Pinpoint the cell where the given text exists, returning its (x, y) midpoint coordinate. 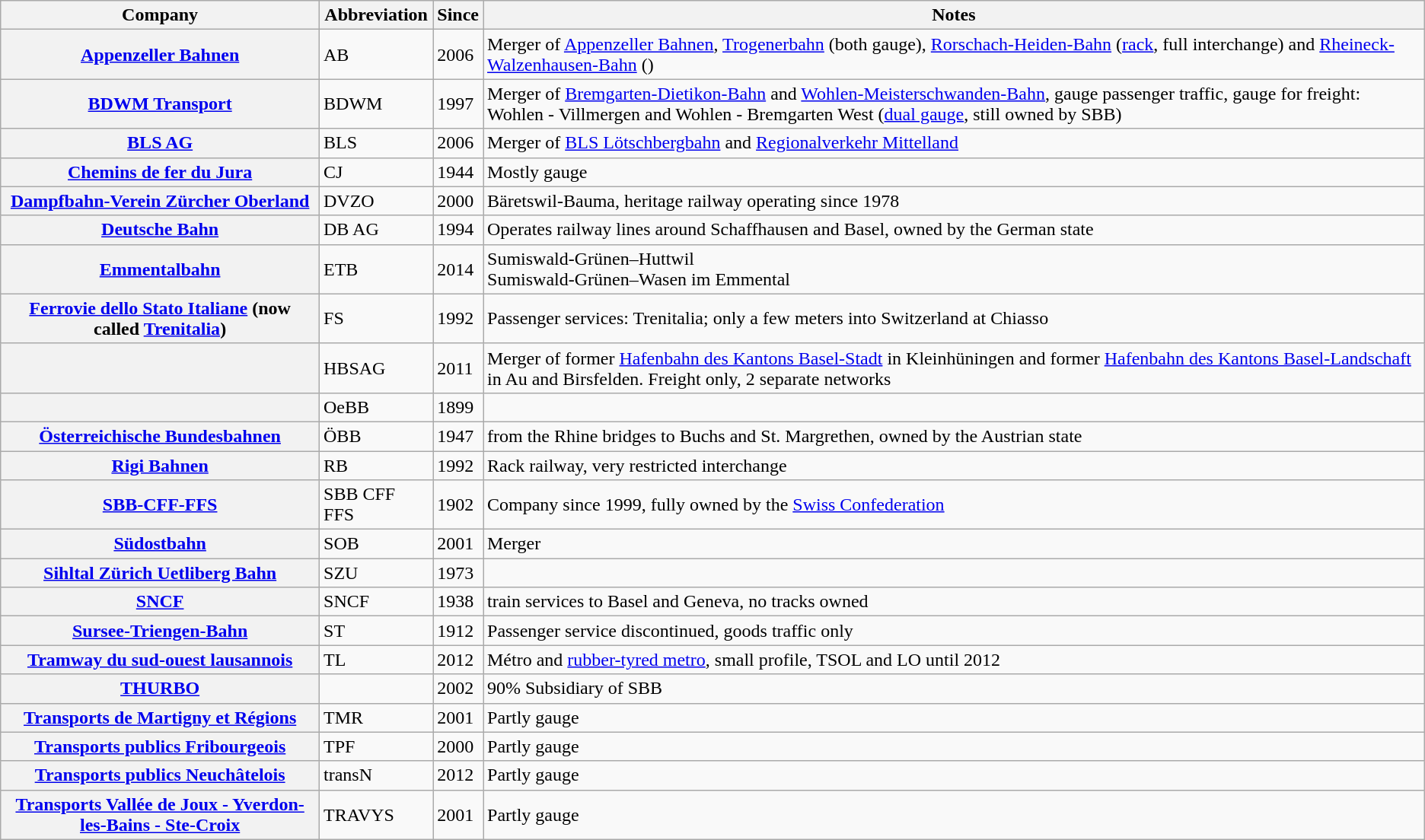
Passenger service discontinued, goods traffic only (953, 631)
SZU (376, 573)
BLS AG (160, 143)
RB (376, 465)
90% Subsidiary of SBB (953, 689)
AB (376, 55)
1944 (458, 172)
TL (376, 660)
1947 (458, 436)
train services to Basel and Geneva, no tracks owned (953, 602)
Sihltal Zürich Uetliberg Bahn (160, 573)
DB AG (376, 230)
1973 (458, 573)
Since (458, 15)
OeBB (376, 407)
DVZO (376, 201)
TRAVYS (376, 814)
Transports Vallée de Joux - Yverdon-les-Bains - Ste-Croix (160, 814)
BDWM Transport (160, 103)
ÖBB (376, 436)
Bäretswil-Bauma, heritage railway operating since 1978 (953, 201)
1994 (458, 230)
Notes (953, 15)
ETB (376, 269)
Sumiswald-Grünen–HuttwilSumiswald-Grünen–Wasen im Emmental (953, 269)
Tramway du sud-ouest lausannois (160, 660)
CJ (376, 172)
Emmentalbahn (160, 269)
SBB-CFF-FFS (160, 505)
2002 (458, 689)
Métro and rubber-tyred metro, small profile, TSOL and LO until 2012 (953, 660)
Mostly gauge (953, 172)
Company (160, 15)
from the Rhine bridges to Buchs and St. Margrethen, owned by the Austrian state (953, 436)
Transports publics Fribourgeois (160, 746)
SOB (376, 544)
Dampfbahn-Verein Zürcher Oberland (160, 201)
Merger (953, 544)
Südostbahn (160, 544)
Merger of Appenzeller Bahnen, Trogenerbahn (both gauge), Rorschach-Heiden-Bahn (rack, full interchange) and Rheineck-Walzenhausen-Bahn () (953, 55)
Chemins de fer du Jura (160, 172)
Transports publics Neuchâtelois (160, 775)
Sursee-Triengen-Bahn (160, 631)
2011 (458, 368)
transN (376, 775)
Deutsche Bahn (160, 230)
1902 (458, 505)
Passenger services: Trenitalia; only a few meters into Switzerland at Chiasso (953, 318)
Ferrovie dello Stato Italiane (now called Trenitalia) (160, 318)
HBSAG (376, 368)
1938 (458, 602)
1997 (458, 103)
Appenzeller Bahnen (160, 55)
THURBO (160, 689)
Company since 1999, fully owned by the Swiss Confederation (953, 505)
Transports de Martigny et Régions (160, 717)
BLS (376, 143)
FS (376, 318)
Österreichische Bundesbahnen (160, 436)
Merger of BLS Lötschbergbahn and Regionalverkehr Mittelland (953, 143)
TMR (376, 717)
Operates railway lines around Schaffhausen and Basel, owned by the German state (953, 230)
TPF (376, 746)
SBB CFF FFS (376, 505)
2014 (458, 269)
Rack railway, very restricted interchange (953, 465)
Rigi Bahnen (160, 465)
Abbreviation (376, 15)
1899 (458, 407)
1912 (458, 631)
ST (376, 631)
BDWM (376, 103)
